Determine the (x, y) coordinate at the center of the cell enclosing the given text.  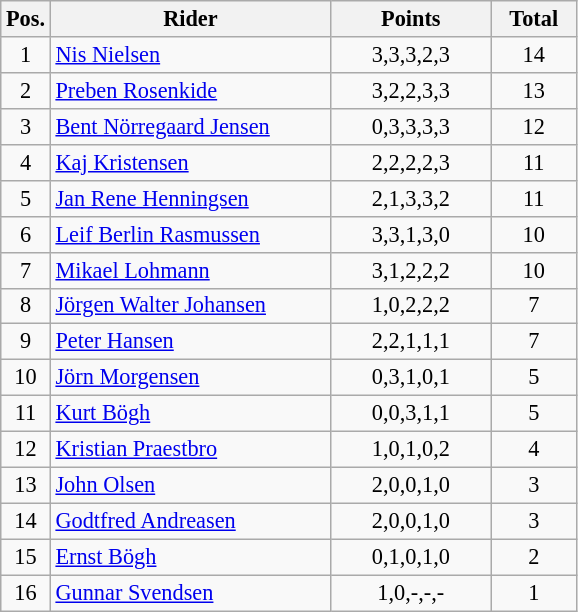
Kristian Praestbro (190, 450)
3,2,2,3,3 (411, 90)
Pos. (26, 19)
Preben Rosenkide (190, 90)
3,3,3,2,3 (411, 55)
Jan Rene Henningsen (190, 198)
8 (26, 306)
Godtfred Andreasen (190, 521)
Mikael Lohmann (190, 270)
Peter Hansen (190, 342)
0,3,1,0,1 (411, 378)
Leif Berlin Rasmussen (190, 234)
Kaj Kristensen (190, 162)
9 (26, 342)
1,0,-,-,- (411, 593)
Points (411, 19)
15 (26, 557)
2,1,3,3,2 (411, 198)
3,3,1,3,0 (411, 234)
6 (26, 234)
16 (26, 593)
John Olsen (190, 485)
0,0,3,1,1 (411, 414)
Jörgen Walter Johansen (190, 306)
Kurt Bögh (190, 414)
Jörn Morgensen (190, 378)
Gunnar Svendsen (190, 593)
Ernst Bögh (190, 557)
0,3,3,3,3 (411, 126)
Nis Nielsen (190, 55)
3,1,2,2,2 (411, 270)
Total (534, 19)
2,2,2,2,3 (411, 162)
1,0,2,2,2 (411, 306)
1,0,1,0,2 (411, 450)
0,1,0,1,0 (411, 557)
Rider (190, 19)
2,2,1,1,1 (411, 342)
Bent Nörregaard Jensen (190, 126)
